Identify which cell holds the provided text, then report its (X, Y) central coordinate. 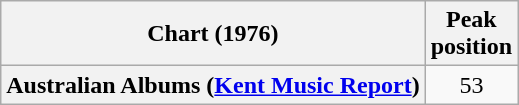
Chart (1976) (213, 34)
Peakposition (471, 34)
53 (471, 85)
Australian Albums (Kent Music Report) (213, 85)
